From the cell containing the given text, extract its center point as [x, y] coordinate. 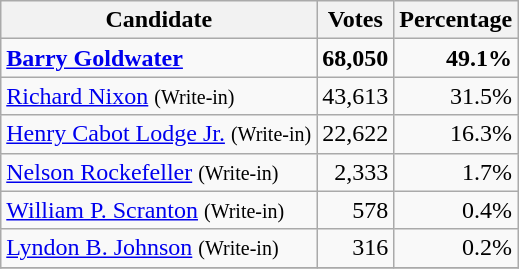
1.7% [456, 172]
Henry Cabot Lodge Jr. (Write-in) [159, 134]
22,622 [356, 134]
Nelson Rockefeller (Write-in) [159, 172]
31.5% [456, 96]
William P. Scranton (Write-in) [159, 210]
68,050 [356, 58]
43,613 [356, 96]
Candidate [159, 20]
Lyndon B. Johnson (Write-in) [159, 248]
0.4% [456, 210]
Barry Goldwater [159, 58]
Richard Nixon (Write-in) [159, 96]
16.3% [456, 134]
Percentage [456, 20]
316 [356, 248]
Votes [356, 20]
2,333 [356, 172]
0.2% [456, 248]
49.1% [456, 58]
578 [356, 210]
